Find where the given text appears and provide that cell's center as [X, Y] coordinate. 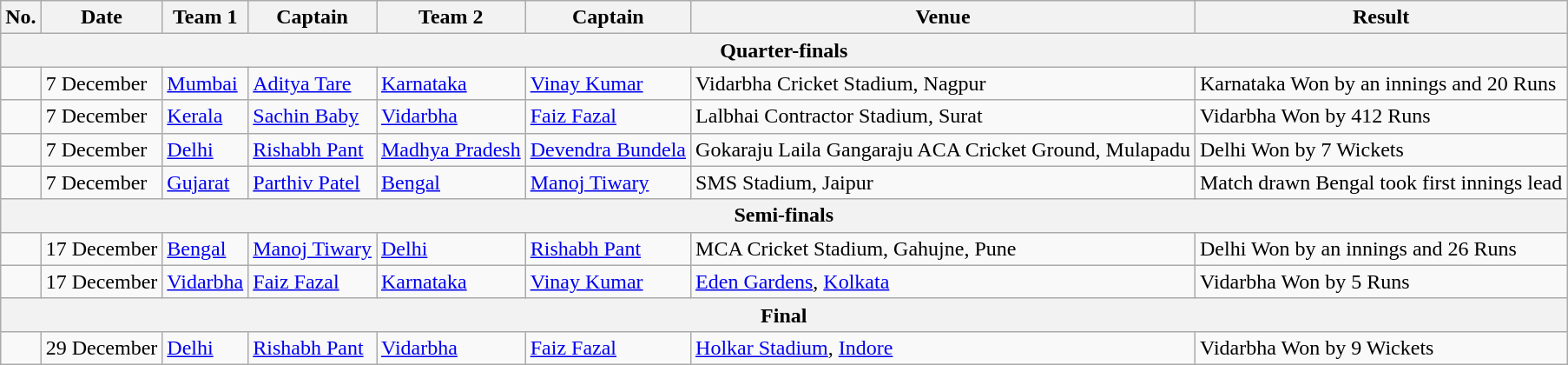
No. [21, 17]
Final [784, 315]
Venue [943, 17]
Parthiv Patel [313, 182]
Karnataka Won by an innings and 20 Runs [1380, 83]
Vidarbha Won by 5 Runs [1380, 282]
29 December [102, 348]
Gujarat [205, 182]
Vidarbha Cricket Stadium, Nagpur [943, 83]
Vidarbha Won by 9 Wickets [1380, 348]
Madhya Pradesh [451, 149]
Vidarbha Won by 412 Runs [1380, 116]
Sachin Baby [313, 116]
Kerala [205, 116]
Match drawn Bengal took first innings lead [1380, 182]
Mumbai [205, 83]
Delhi Won by 7 Wickets [1380, 149]
MCA Cricket Stadium, Gahujne, Pune [943, 249]
Team 1 [205, 17]
Aditya Tare [313, 83]
SMS Stadium, Jaipur [943, 182]
Team 2 [451, 17]
Gokaraju Laila Gangaraju ACA Cricket Ground, Mulapadu [943, 149]
Delhi Won by an innings and 26 Runs [1380, 249]
Eden Gardens, Kolkata [943, 282]
Lalbhai Contractor Stadium, Surat [943, 116]
Quarter-finals [784, 50]
Result [1380, 17]
Devendra Bundela [608, 149]
Date [102, 17]
Semi-finals [784, 216]
Holkar Stadium, Indore [943, 348]
